Determine the (x, y) coordinate at the center of the cell enclosing the given text.  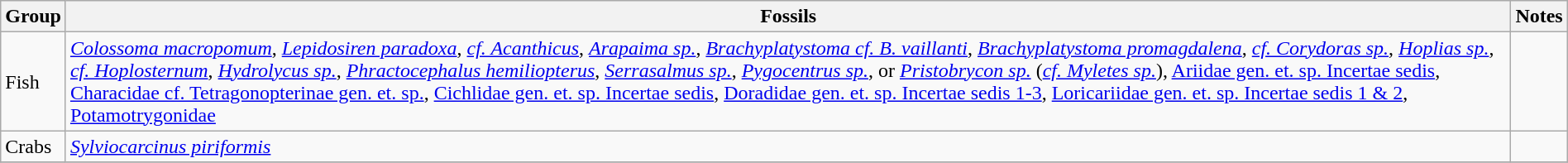
Fish (33, 81)
Sylviocarcinus piriformis (787, 146)
Crabs (33, 146)
Notes (1539, 17)
Fossils (787, 17)
Group (33, 17)
